Provide the [X, Y] coordinate of the cell's center where the given text is located.  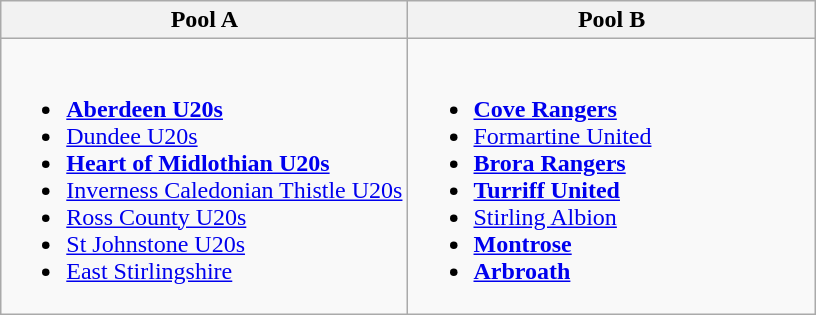
Pool B [612, 20]
Pool A [204, 20]
Cove RangersFormartine UnitedBrora RangersTurriff UnitedStirling AlbionMontroseArbroath [612, 176]
Aberdeen U20sDundee U20sHeart of Midlothian U20sInverness Caledonian Thistle U20sRoss County U20sSt Johnstone U20sEast Stirlingshire [204, 176]
